Locate the cell with the specified text and output its (x, y) center coordinate. 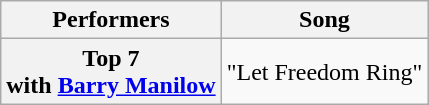
Song (324, 20)
"Let Freedom Ring" (324, 72)
Top 7with Barry Manilow (111, 72)
Performers (111, 20)
